Detect which cell encompasses the target text, then output its [x, y] center coordinate. 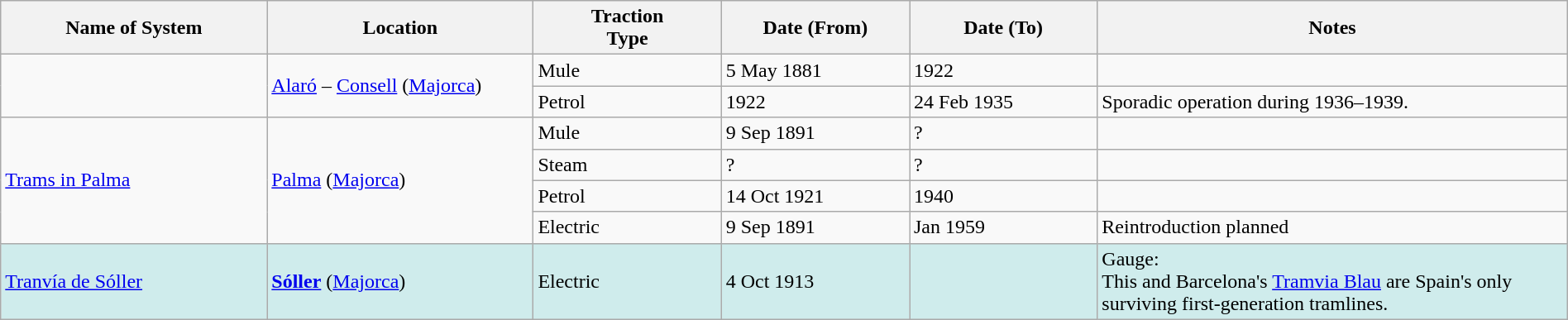
Sporadic operation during 1936–1939. [1332, 102]
Name of System [134, 28]
Notes [1332, 28]
24 Feb 1935 [1004, 102]
Date (From) [815, 28]
14 Oct 1921 [815, 196]
Location [400, 28]
Trams in Palma [134, 180]
Alaró – Consell (Majorca) [400, 86]
Reintroduction planned [1332, 227]
Date (To) [1004, 28]
Tranvía de Sóller [134, 281]
Jan 1959 [1004, 227]
Gauge: This and Barcelona's Tramvia Blau are Spain's only surviving first-generation tramlines. [1332, 281]
5 May 1881 [815, 70]
1940 [1004, 196]
Steam [627, 165]
Palma (Majorca) [400, 180]
Sóller (Majorca) [400, 281]
TractionType [627, 28]
4 Oct 1913 [815, 281]
